Search for the cell housing the specified text and yield its [X, Y] center coordinate. 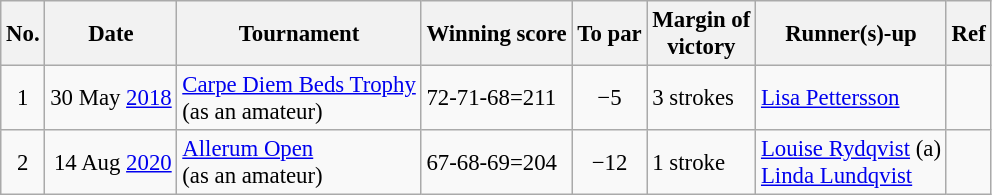
Carpe Diem Beds Trophy(as an amateur) [299, 98]
Runner(s)-up [852, 34]
Louise Rydqvist (a) Linda Lundqvist [852, 162]
−5 [610, 98]
67-68-69=204 [496, 162]
1 [23, 98]
Lisa Pettersson [852, 98]
To par [610, 34]
30 May 2018 [111, 98]
Tournament [299, 34]
14 Aug 2020 [111, 162]
Ref [968, 34]
No. [23, 34]
72-71-68=211 [496, 98]
−12 [610, 162]
Date [111, 34]
1 stroke [702, 162]
Allerum Open(as an amateur) [299, 162]
Margin ofvictory [702, 34]
2 [23, 162]
Winning score [496, 34]
3 strokes [702, 98]
